Pinpoint the cell where the given text exists, returning its [x, y] midpoint coordinate. 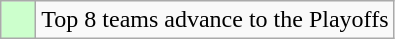
Top 8 teams advance to the Playoffs [215, 20]
